Extract the (x, y) coordinate from the center of the cell holding the provided text.  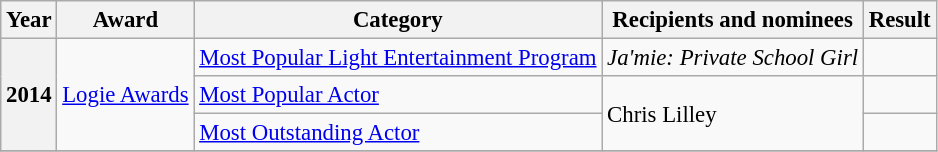
Ja'mie: Private School Girl (733, 58)
Recipients and nominees (733, 20)
Chris Lilley (733, 114)
Most Popular Actor (398, 95)
Award (126, 20)
Most Popular Light Entertainment Program (398, 58)
Result (900, 20)
Year (29, 20)
Logie Awards (126, 96)
2014 (29, 96)
Most Outstanding Actor (398, 133)
Category (398, 20)
